Scan for the cell matching the given text and deliver its [x, y] coordinate at center. 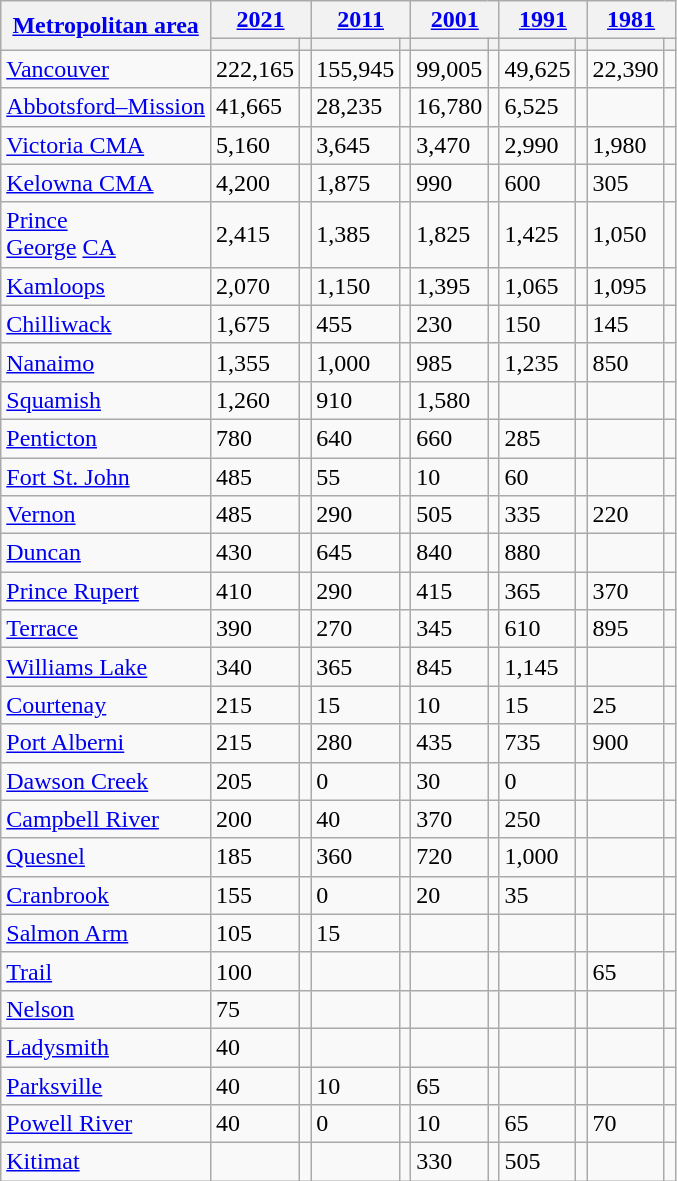
285 [538, 438]
305 [626, 183]
230 [450, 324]
PrinceGeorge CA [106, 234]
660 [450, 438]
Port Alberni [106, 743]
600 [538, 183]
Kitimat [106, 1162]
Ladysmith [106, 1047]
Salmon Arm [106, 933]
340 [254, 667]
1,395 [450, 286]
Penticton [106, 438]
1991 [543, 20]
2,415 [254, 234]
330 [450, 1162]
415 [450, 591]
2011 [361, 20]
Parksville [106, 1085]
430 [254, 553]
Quesnel [106, 857]
1981 [631, 20]
280 [356, 743]
60 [538, 477]
28,235 [356, 107]
270 [356, 629]
1,355 [254, 362]
185 [254, 857]
35 [538, 895]
335 [538, 515]
2021 [260, 20]
41,665 [254, 107]
Squamish [106, 400]
105 [254, 933]
Williams Lake [106, 667]
2,070 [254, 286]
1,385 [356, 234]
1,050 [626, 234]
25 [626, 705]
2,990 [538, 145]
20 [450, 895]
Vernon [106, 515]
250 [538, 819]
900 [626, 743]
22,390 [626, 69]
1,425 [538, 234]
895 [626, 629]
70 [626, 1124]
4,200 [254, 183]
345 [450, 629]
610 [538, 629]
645 [356, 553]
Powell River [106, 1124]
150 [538, 324]
5,160 [254, 145]
16,780 [450, 107]
Prince Rupert [106, 591]
222,165 [254, 69]
985 [450, 362]
1,095 [626, 286]
3,645 [356, 145]
55 [356, 477]
Campbell River [106, 819]
Metropolitan area [106, 26]
1,235 [538, 362]
155 [254, 895]
Dawson Creek [106, 781]
Trail [106, 971]
Fort St. John [106, 477]
Nelson [106, 1009]
720 [450, 857]
3,470 [450, 145]
Kamloops [106, 286]
Abbotsford–Mission [106, 107]
990 [450, 183]
1,065 [538, 286]
75 [254, 1009]
1,260 [254, 400]
1,580 [450, 400]
735 [538, 743]
100 [254, 971]
Duncan [106, 553]
1,675 [254, 324]
99,005 [450, 69]
1,980 [626, 145]
360 [356, 857]
1,145 [538, 667]
1,825 [450, 234]
49,625 [538, 69]
6,525 [538, 107]
200 [254, 819]
Cranbrook [106, 895]
435 [450, 743]
845 [450, 667]
Terrace [106, 629]
840 [450, 553]
220 [626, 515]
455 [356, 324]
640 [356, 438]
390 [254, 629]
410 [254, 591]
Chilliwack [106, 324]
850 [626, 362]
1,150 [356, 286]
Nanaimo [106, 362]
Victoria CMA [106, 145]
30 [450, 781]
1,875 [356, 183]
155,945 [356, 69]
Courtenay [106, 705]
880 [538, 553]
Vancouver [106, 69]
910 [356, 400]
780 [254, 438]
2001 [455, 20]
Kelowna CMA [106, 183]
145 [626, 324]
205 [254, 781]
